Return the [x, y] coordinate for the center point of the cell that contains the specified text.  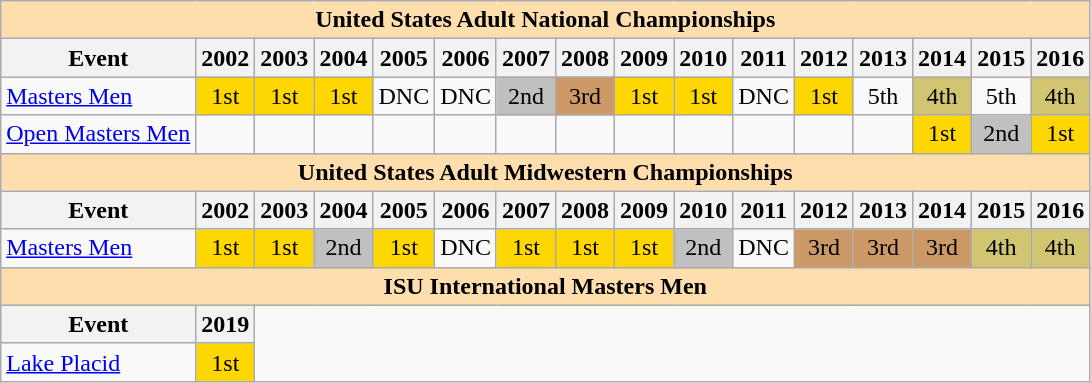
Lake Placid [98, 362]
ISU International Masters Men [546, 286]
United States Adult Midwestern Championships [546, 172]
2019 [226, 324]
Open Masters Men [98, 134]
United States Adult National Championships [546, 20]
